Return (x, y) of the center of cell containing provided text 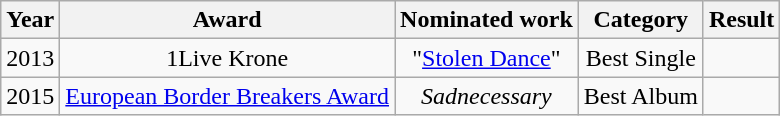
Best Single (640, 58)
"Stolen Dance" (487, 58)
2015 (30, 96)
Nominated work (487, 20)
Category (640, 20)
Award (228, 20)
Best Album (640, 96)
1Live Krone (228, 58)
Year (30, 20)
Sadnecessary (487, 96)
European Border Breakers Award (228, 96)
2013 (30, 58)
Result (741, 20)
